Identify which cell holds the provided text, then report its (X, Y) central coordinate. 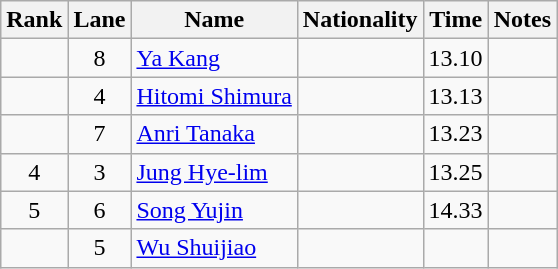
Jung Hye-lim (214, 172)
Hitomi Shimura (214, 96)
8 (100, 58)
Lane (100, 20)
13.25 (456, 172)
13.23 (456, 134)
13.13 (456, 96)
Nationality (360, 20)
Wu Shuijiao (214, 248)
Anri Tanaka (214, 134)
Ya Kang (214, 58)
7 (100, 134)
Time (456, 20)
Notes (522, 20)
6 (100, 210)
14.33 (456, 210)
13.10 (456, 58)
Song Yujin (214, 210)
Rank (34, 20)
3 (100, 172)
Name (214, 20)
